Determine the (x, y) coordinate at the center of the cell enclosing the given text.  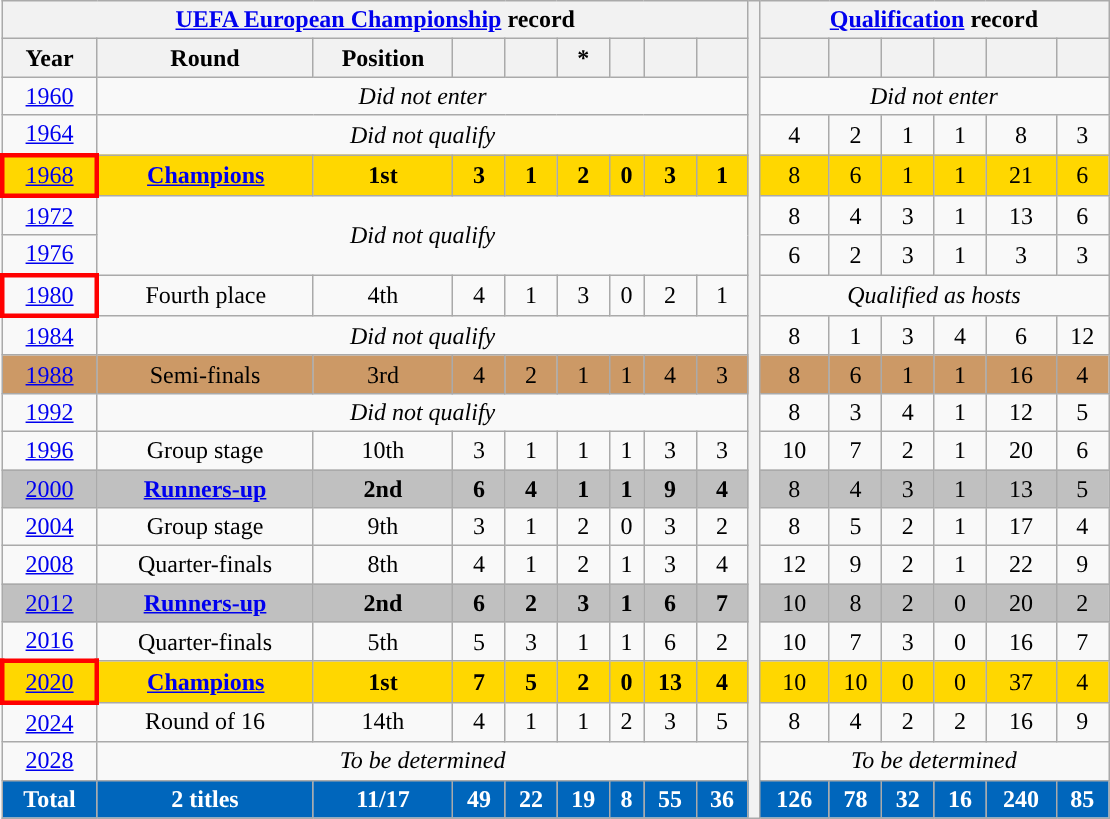
2004 (50, 527)
1988 (50, 374)
UEFA European Championship record (375, 20)
1964 (50, 135)
Qualification record (934, 20)
Total (50, 799)
21 (1021, 174)
Round (205, 58)
8th (383, 565)
Position (383, 58)
10th (383, 450)
36 (722, 799)
2012 (50, 603)
55 (670, 799)
Year (50, 58)
Fourth place (205, 296)
2008 (50, 565)
* (583, 58)
2016 (50, 642)
Round of 16 (205, 722)
2024 (50, 722)
19 (583, 799)
3rd (383, 374)
1960 (50, 96)
17 (1021, 527)
240 (1021, 799)
2000 (50, 489)
5th (383, 642)
1976 (50, 255)
4th (383, 296)
2028 (50, 761)
2020 (50, 682)
1968 (50, 174)
9th (383, 527)
32 (908, 799)
78 (855, 799)
126 (794, 799)
Qualified as hosts (934, 296)
37 (1021, 682)
85 (1082, 799)
1992 (50, 412)
Semi-finals (205, 374)
49 (479, 799)
1972 (50, 216)
1984 (50, 336)
1980 (50, 296)
2 titles (205, 799)
1996 (50, 450)
11/17 (383, 799)
14th (383, 722)
